From the cell containing the given text, extract its center point as (X, Y) coordinate. 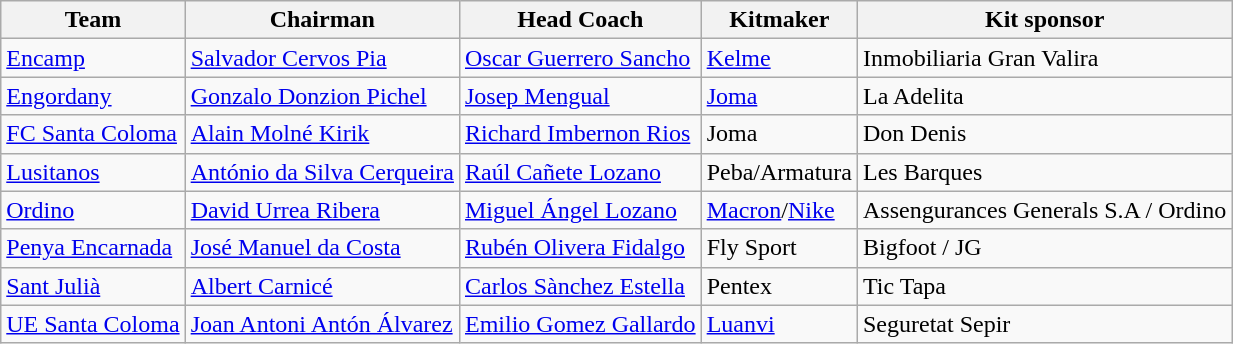
Raúl Cañete Lozano (580, 172)
Alain Molné Kirik (322, 134)
Assengurances Generals S.A / Ordino (1044, 210)
Albert Carnicé (322, 286)
Oscar Guerrero Sancho (580, 58)
FC Santa Coloma (93, 134)
Pentex (779, 286)
UE Santa Coloma (93, 324)
Kitmaker (779, 20)
Joan Antoni Antón Álvarez (322, 324)
Head Coach (580, 20)
Les Barques (1044, 172)
La Adelita (1044, 96)
Kit sponsor (1044, 20)
Richard Imbernon Rios (580, 134)
Luanvi (779, 324)
Emilio Gomez Gallardo (580, 324)
Inmobiliaria Gran Valira (1044, 58)
David Urrea Ribera (322, 210)
Rubén Olivera Fidalgo (580, 248)
Seguretat Sepir (1044, 324)
Kelme (779, 58)
Lusitanos (93, 172)
Josep Mengual (580, 96)
Ordino (93, 210)
José Manuel da Costa (322, 248)
Encamp (93, 58)
Engordany (93, 96)
Gonzalo Donzion Pichel (322, 96)
Don Denis (1044, 134)
Carlos Sànchez Estella (580, 286)
Team (93, 20)
Fly Sport (779, 248)
António da Silva Cerqueira (322, 172)
Bigfoot / JG (1044, 248)
Salvador Cervos Pia (322, 58)
Miguel Ángel Lozano (580, 210)
Tic Tapa (1044, 286)
Macron/Nike (779, 210)
Peba/Armatura (779, 172)
Chairman (322, 20)
Sant Julià (93, 286)
Penya Encarnada (93, 248)
